Detect which cell encompasses the target text, then output its [x, y] center coordinate. 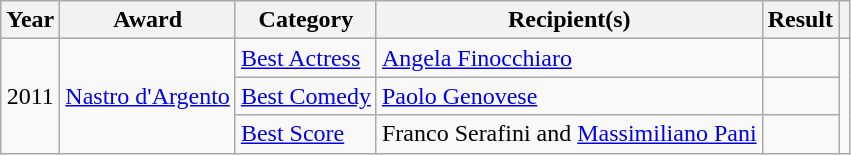
Category [306, 20]
Best Comedy [306, 96]
Year [30, 20]
Recipient(s) [569, 20]
Nastro d'Argento [148, 96]
Angela Finocchiaro [569, 58]
Paolo Genovese [569, 96]
Best Actress [306, 58]
Franco Serafini and Massimiliano Pani [569, 134]
Award [148, 20]
Result [800, 20]
Best Score [306, 134]
2011 [30, 96]
